Detect which cell encompasses the target text, then output its [X, Y] center coordinate. 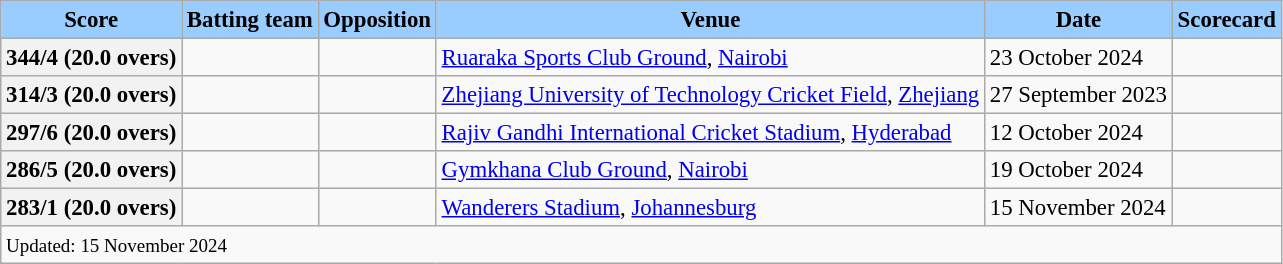
12 October 2024 [1079, 133]
297/6 (20.0 overs) [92, 133]
Date [1079, 20]
344/4 (20.0 overs) [92, 58]
286/5 (20.0 overs) [92, 170]
23 October 2024 [1079, 58]
Venue [710, 20]
Scorecard [1226, 20]
Batting team [250, 20]
Zhejiang University of Technology Cricket Field, Zhejiang [710, 95]
27 September 2023 [1079, 95]
Opposition [377, 20]
Rajiv Gandhi International Cricket Stadium, Hyderabad [710, 133]
19 October 2024 [1079, 170]
Score [92, 20]
314/3 (20.0 overs) [92, 95]
15 November 2024 [1079, 208]
Gymkhana Club Ground, Nairobi [710, 170]
Updated: 15 November 2024 [641, 245]
283/1 (20.0 overs) [92, 208]
Ruaraka Sports Club Ground, Nairobi [710, 58]
Wanderers Stadium, Johannesburg [710, 208]
